For the text-containing cell, return its midpoint in [X, Y] coordinate format. 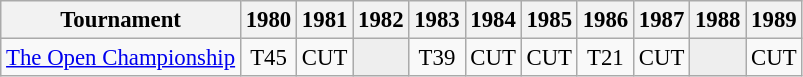
1982 [381, 20]
1985 [549, 20]
T21 [605, 58]
The Open Championship [121, 58]
1988 [718, 20]
1980 [268, 20]
T45 [268, 58]
1986 [605, 20]
T39 [437, 58]
1981 [325, 20]
1984 [493, 20]
1983 [437, 20]
1987 [661, 20]
Tournament [121, 20]
1989 [774, 20]
